Provide the (x, y) coordinate of the cell's center where the given text is located.  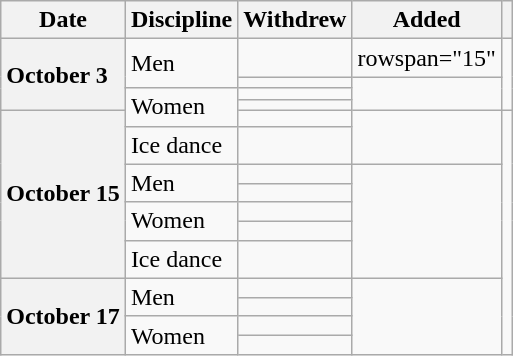
Date (64, 20)
Added (427, 20)
October 15 (64, 194)
October 17 (64, 316)
Discipline (181, 20)
rowspan="15" (427, 58)
Withdrew (295, 20)
October 3 (64, 74)
